Provide the (x, y) coordinate of the cell's center where the given text is located.  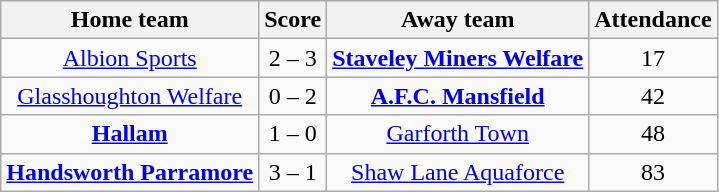
Hallam (130, 134)
48 (653, 134)
1 – 0 (293, 134)
Away team (458, 20)
Albion Sports (130, 58)
2 – 3 (293, 58)
Handsworth Parramore (130, 172)
Home team (130, 20)
Shaw Lane Aquaforce (458, 172)
83 (653, 172)
Score (293, 20)
3 – 1 (293, 172)
Attendance (653, 20)
Staveley Miners Welfare (458, 58)
Glasshoughton Welfare (130, 96)
17 (653, 58)
42 (653, 96)
A.F.C. Mansfield (458, 96)
0 – 2 (293, 96)
Garforth Town (458, 134)
